Scan for the cell matching the given text and deliver its [x, y] coordinate at center. 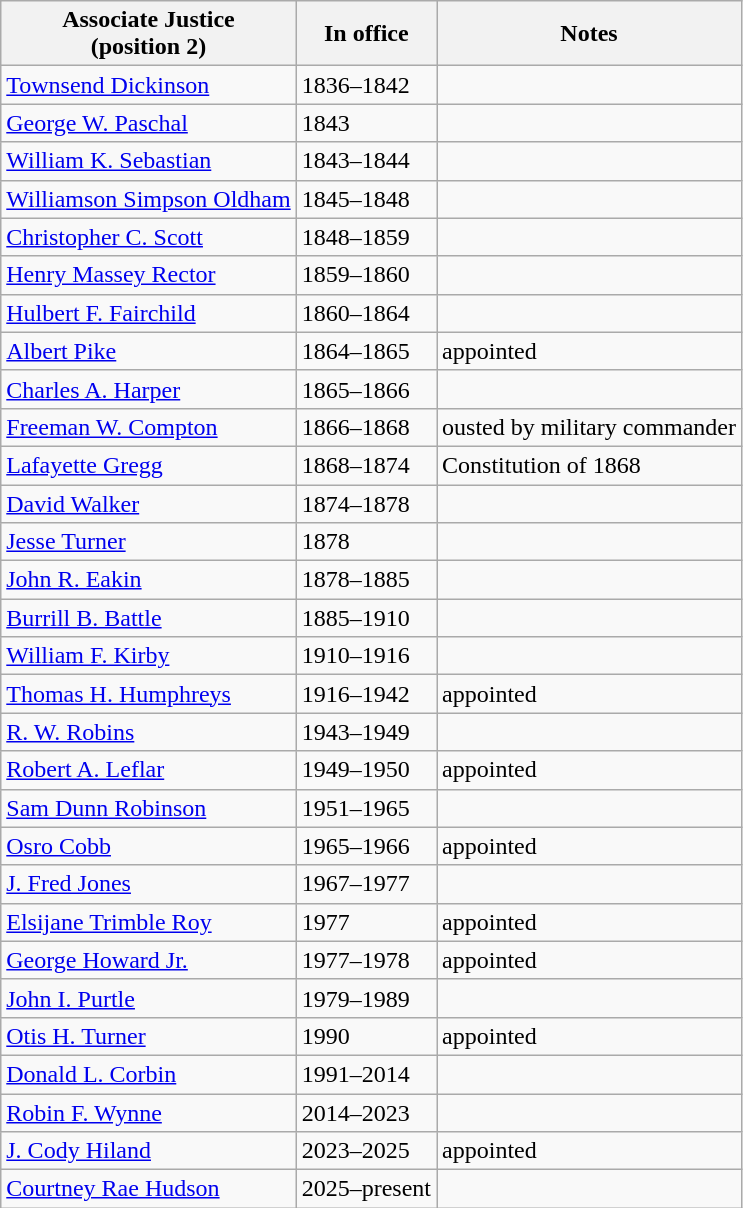
William K. Sebastian [148, 161]
2023–2025 [366, 1151]
Jesse Turner [148, 542]
J. Cody Hiland [148, 1151]
Williamson Simpson Oldham [148, 199]
George W. Paschal [148, 123]
1910–1916 [366, 656]
1864–1865 [366, 351]
2014–2023 [366, 1113]
1845–1848 [366, 199]
1965–1966 [366, 846]
Townsend Dickinson [148, 85]
1843 [366, 123]
Henry Massey Rector [148, 275]
Sam Dunn Robinson [148, 808]
1991–2014 [366, 1074]
John R. Eakin [148, 580]
1859–1860 [366, 275]
1866–1868 [366, 427]
1977 [366, 922]
1865–1866 [366, 389]
Burrill B. Battle [148, 618]
1979–1989 [366, 998]
Courtney Rae Hudson [148, 1189]
William F. Kirby [148, 656]
1868–1874 [366, 465]
Notes [590, 34]
1843–1844 [366, 161]
John I. Purtle [148, 998]
1885–1910 [366, 618]
Thomas H. Humphreys [148, 694]
Christopher C. Scott [148, 237]
Albert Pike [148, 351]
In office [366, 34]
Freeman W. Compton [148, 427]
Robin F. Wynne [148, 1113]
David Walker [148, 503]
1949–1950 [366, 770]
Hulbert F. Fairchild [148, 313]
1990 [366, 1036]
J. Fred Jones [148, 884]
Elsijane Trimble Roy [148, 922]
1943–1949 [366, 732]
R. W. Robins [148, 732]
2025–present [366, 1189]
1967–1977 [366, 884]
1860–1864 [366, 313]
1848–1859 [366, 237]
Osro Cobb [148, 846]
1874–1878 [366, 503]
Otis H. Turner [148, 1036]
ousted by military commander [590, 427]
1951–1965 [366, 808]
Charles A. Harper [148, 389]
Lafayette Gregg [148, 465]
Donald L. Corbin [148, 1074]
1878–1885 [366, 580]
1916–1942 [366, 694]
1878 [366, 542]
Robert A. Leflar [148, 770]
Constitution of 1868 [590, 465]
George Howard Jr. [148, 960]
1836–1842 [366, 85]
1977–1978 [366, 960]
Associate Justice(position 2) [148, 34]
